From the cell containing the given text, extract its center point as (X, Y) coordinate. 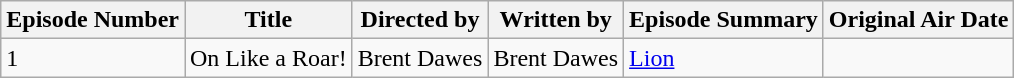
Original Air Date (918, 20)
Title (268, 20)
Written by (556, 20)
1 (93, 58)
Directed by (420, 20)
Lion (724, 58)
On Like a Roar! (268, 58)
Episode Number (93, 20)
Episode Summary (724, 20)
